Search for the cell housing the specified text and yield its (X, Y) center coordinate. 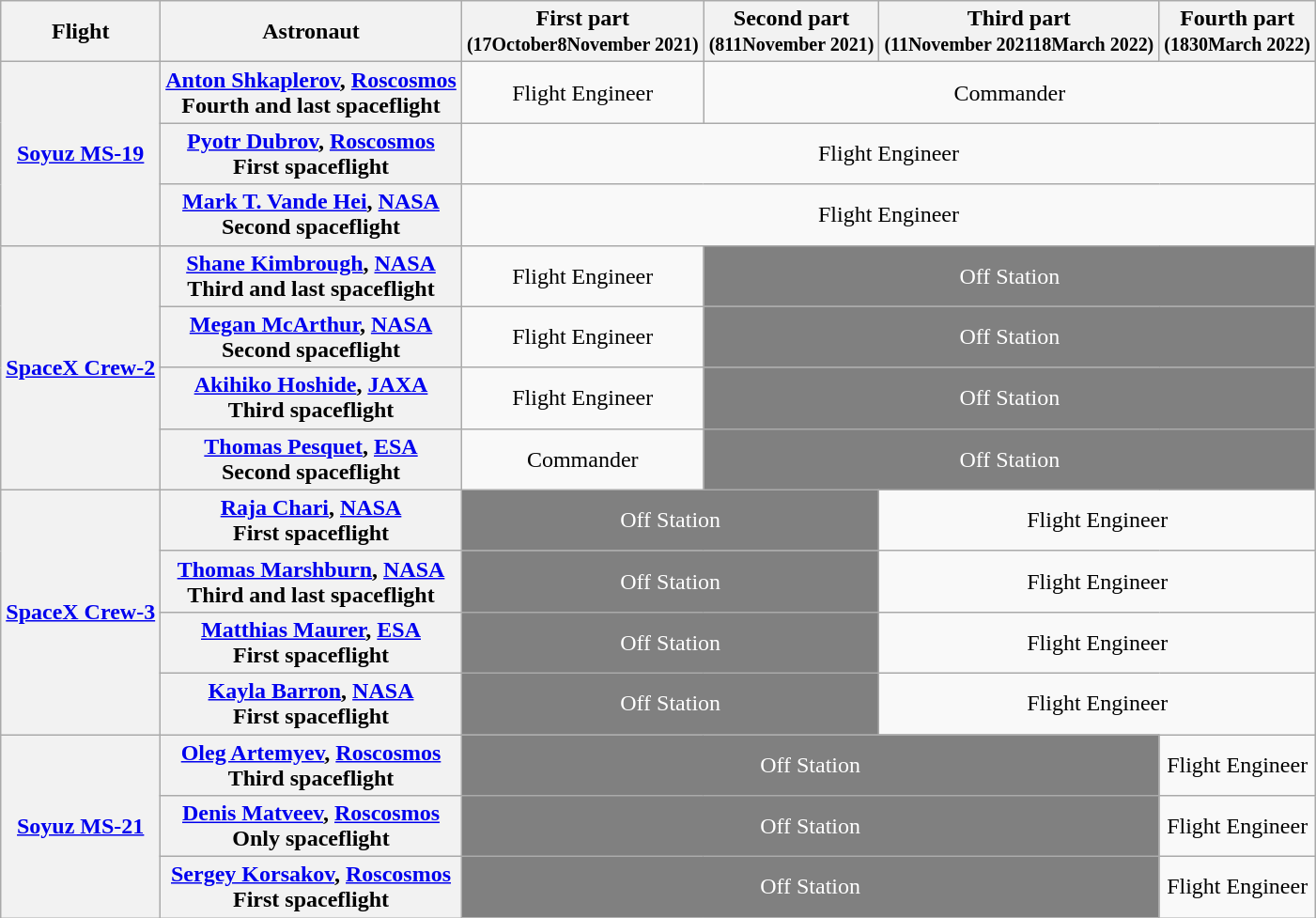
Third part(11November 202118March 2022) (1019, 32)
Akihiko Hoshide, JAXA Third spaceflight (312, 398)
First part(17October8November 2021) (582, 32)
Kayla Barron, NASA First spaceflight (312, 703)
SpaceX Crew-3 (81, 612)
Second part(811November 2021) (791, 32)
Soyuz MS-21 (81, 827)
Raja Chari, NASA First spaceflight (312, 521)
Thomas Marshburn, NASA Third and last spaceflight (312, 581)
Soyuz MS-19 (81, 154)
Mark T. Vande Hei, NASA Second spaceflight (312, 214)
Anton Shkaplerov, Roscosmos Fourth and last spaceflight (312, 92)
SpaceX Crew-2 (81, 367)
Flight (81, 32)
Shane Kimbrough, NASA Third and last spaceflight (312, 276)
Megan McArthur, NASA Second spaceflight (312, 336)
Denis Matveev, Roscosmos Only spaceflight (312, 827)
Thomas Pesquet, ESA Second spaceflight (312, 459)
Pyotr Dubrov, Roscosmos First spaceflight (312, 154)
Oleg Artemyev, Roscosmos Third spaceflight (312, 765)
Astronaut (312, 32)
Sergey Korsakov, Roscosmos First spaceflight (312, 887)
Matthias Maurer, ESA First spaceflight (312, 643)
Fourth part(1830March 2022) (1238, 32)
